Return (x, y) of the center of cell containing provided text 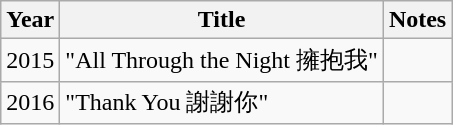
Title (222, 20)
Notes (417, 20)
"Thank You 謝謝你" (222, 102)
Year (30, 20)
2015 (30, 60)
"All Through the Night 擁抱我" (222, 60)
2016 (30, 102)
